Scan for the cell matching the given text and deliver its [X, Y] coordinate at center. 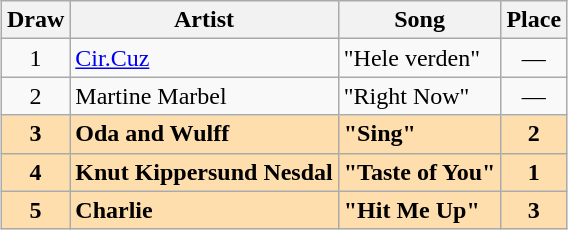
Martine Marbel [204, 96]
"Hele verden" [420, 58]
"Sing" [420, 134]
Artist [204, 20]
"Hit Me Up" [420, 210]
"Right Now" [420, 96]
Place [534, 20]
Draw [35, 20]
4 [35, 172]
Cir.Cuz [204, 58]
Charlie [204, 210]
Song [420, 20]
Oda and Wulff [204, 134]
"Taste of You" [420, 172]
5 [35, 210]
Knut Kippersund Nesdal [204, 172]
